Provide the [X, Y] coordinate of the cell's center where the given text is located.  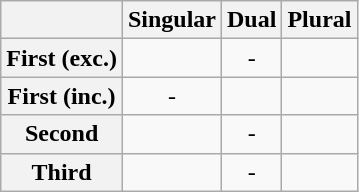
First (exc.) [62, 58]
Singular [172, 20]
Third [62, 172]
Dual [252, 20]
Plural [320, 20]
First (inc.) [62, 96]
Second [62, 134]
